Output the (X, Y) coordinate of the center of the cell containing the given text.  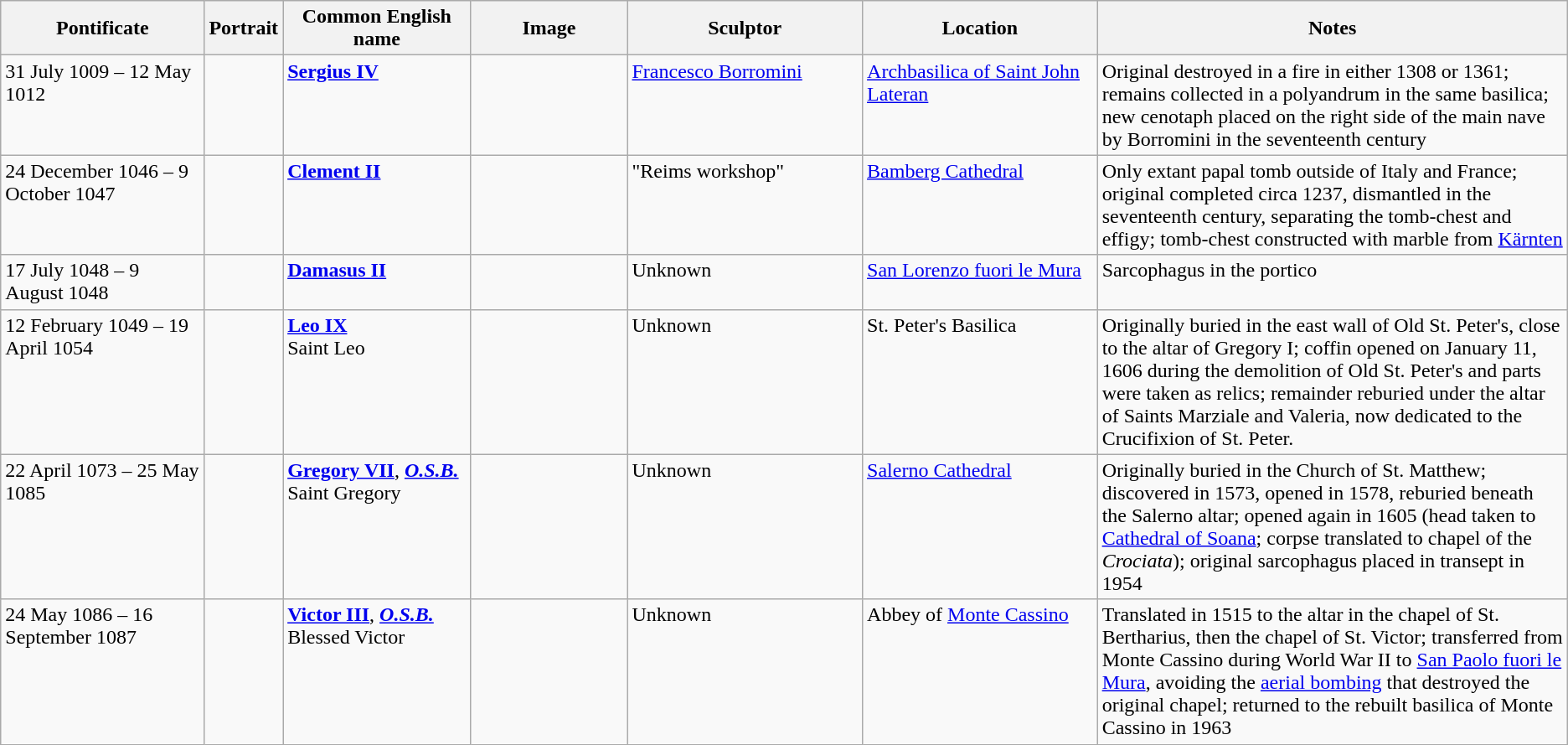
Leo IXSaint Leo (377, 382)
Salerno Cathedral (980, 526)
Clement II (377, 204)
Damasus II (377, 282)
Location (980, 28)
Pontificate (102, 28)
Common English name (377, 28)
31 July 1009 – 12 May 1012 (102, 106)
Archbasilica of Saint John Lateran (980, 106)
Gregory VII, O.S.B.Saint Gregory (377, 526)
24 May 1086 – 16 September 1087 (102, 672)
Abbey of Monte Cassino (980, 672)
17 July 1048 – 9 August 1048 (102, 282)
Sergius IV (377, 106)
24 December 1046 – 9 October 1047 (102, 204)
Sculptor (745, 28)
Notes (1332, 28)
12 February 1049 – 19 April 1054 (102, 382)
22 April 1073 – 25 May 1085 (102, 526)
St. Peter's Basilica (980, 382)
Victor III, O.S.B.Blessed Victor (377, 672)
Sarcophagus in the portico (1332, 282)
"Reims workshop" (745, 204)
San Lorenzo fuori le Mura (980, 282)
Portrait (244, 28)
Bamberg Cathedral (980, 204)
Francesco Borromini (745, 106)
Image (549, 28)
